Determine the (X, Y) coordinate at the center of the cell enclosing the given text.  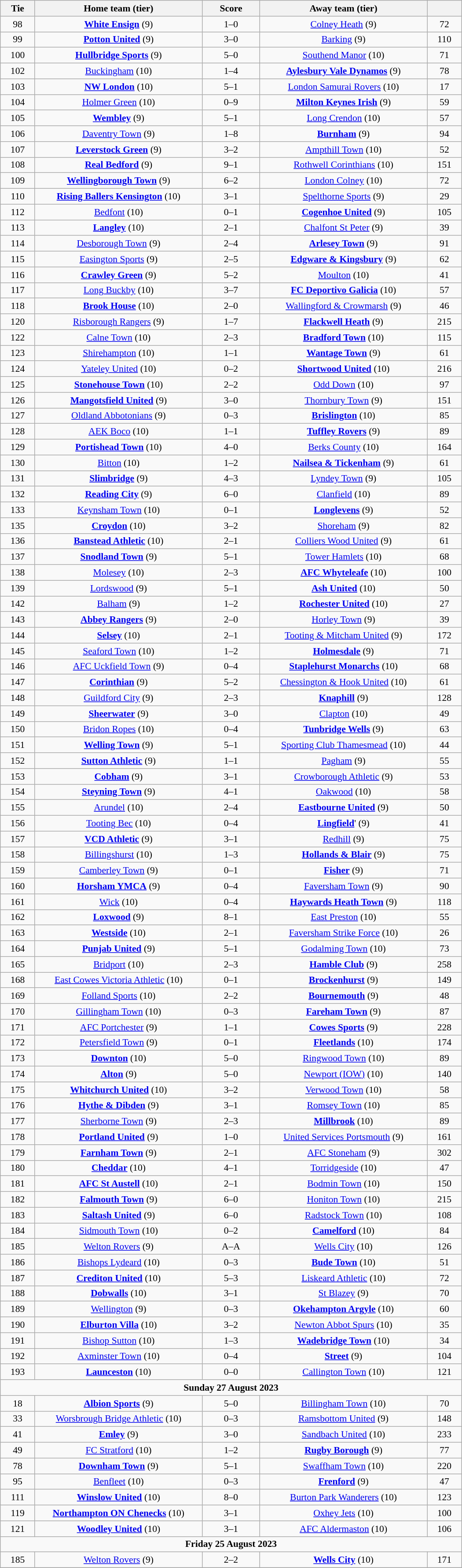
Flackwell Heath (9) (344, 322)
112 (18, 212)
Swaffham Town (10) (344, 1466)
157 (18, 839)
Clanfield (10) (344, 495)
188 (18, 1293)
1–4 (231, 71)
Wantage Town (9) (344, 353)
Callington Town (10) (344, 1372)
168 (18, 980)
120 (18, 322)
Horsham YMCA (9) (118, 886)
Rising Ballers Kensington (10) (118, 197)
84 (444, 1231)
AFC St Austell (10) (118, 1184)
1–8 (231, 134)
Dobwalls (10) (118, 1293)
124 (18, 369)
Whitchurch United (10) (118, 1090)
177 (18, 1121)
Score (231, 8)
Hamble Club (9) (344, 964)
White Ensign (9) (118, 24)
0–0 (231, 1372)
91 (444, 244)
Saltash United (9) (118, 1215)
Arundel (10) (118, 808)
4–3 (231, 479)
176 (18, 1106)
73 (444, 949)
Newport (IOW) (10) (344, 1074)
178 (18, 1137)
Clapton (10) (344, 714)
27 (444, 604)
Bishop Sutton (10) (118, 1341)
189 (18, 1309)
Wellingborough Town (9) (118, 181)
192 (18, 1356)
Bishops Lydeard (10) (118, 1262)
Oxhey Jets (10) (344, 1513)
60 (444, 1309)
163 (18, 933)
Haywards Heath Town (9) (344, 902)
Bitton (10) (118, 463)
122 (18, 337)
Street (9) (344, 1356)
116 (18, 275)
147 (18, 682)
Reading City (9) (118, 495)
107 (18, 150)
Gillingham Town (10) (118, 1011)
Billingshurst (10) (118, 855)
Rothwell Corinthians (10) (344, 165)
Berks County (10) (344, 447)
Redhill (9) (344, 839)
140 (444, 1074)
AEK Boco (10) (118, 432)
Fleetlands (10) (344, 1043)
Chessington & Hook United (10) (344, 682)
169 (18, 996)
87 (444, 1011)
5–3 (231, 1278)
Wick (10) (118, 902)
127 (18, 416)
Away team (tier) (344, 8)
183 (18, 1215)
Faversham Strike Force (10) (344, 933)
Godalming Town (10) (344, 949)
Ramsbottom United (9) (344, 1419)
62 (444, 259)
Slimbridge (9) (118, 479)
29 (444, 197)
Arlesey Town (9) (344, 244)
Chalfont St Peter (9) (344, 228)
Liskeard Athletic (10) (344, 1278)
9–1 (231, 165)
155 (18, 808)
Selsey (10) (118, 635)
135 (18, 526)
Loxwood (9) (118, 917)
Lordswood (9) (118, 588)
Sheerwater (9) (118, 714)
Woodley United (10) (118, 1529)
Shoreham (9) (344, 526)
Friday 25 August 2023 (231, 1544)
Holmesdale (9) (344, 651)
A–A (231, 1247)
Bude Town (10) (344, 1262)
Knaphill (9) (344, 698)
51 (444, 1262)
VCD Athletic (9) (118, 839)
Winslow United (10) (118, 1498)
Spelthorne Sports (9) (344, 197)
165 (18, 964)
Bodmin Town (10) (344, 1184)
193 (18, 1372)
44 (444, 745)
46 (444, 306)
Cobham (9) (118, 777)
Longlevens (9) (344, 510)
Corinthian (9) (118, 682)
East Preston (10) (344, 917)
33 (18, 1419)
Emley (9) (118, 1435)
Holmer Green (10) (118, 103)
184 (18, 1231)
Rugby Borough (9) (344, 1451)
Welling Town (9) (118, 745)
Long Buckby (10) (118, 290)
Cowes Sports (9) (344, 1027)
187 (18, 1278)
Sidmouth Town (10) (118, 1231)
Colliers Wood United (9) (344, 541)
Frenford (9) (344, 1482)
Guildford City (9) (118, 698)
133 (18, 510)
Real Bedford (9) (118, 165)
156 (18, 824)
18 (18, 1403)
158 (18, 855)
175 (18, 1090)
East Cowes Victoria Athletic (10) (118, 980)
Crediton United (10) (118, 1278)
St Blazey (9) (344, 1293)
Crowborough Athletic (9) (344, 777)
136 (18, 541)
160 (18, 886)
Sporting Club Thamesmead (10) (344, 745)
Wembley (9) (118, 118)
145 (18, 651)
Camelford (10) (344, 1231)
26 (444, 933)
Sunday 27 August 2023 (231, 1388)
4–0 (231, 447)
Honiton Town (10) (344, 1200)
Brockenhurst (9) (344, 980)
Desborough Town (9) (118, 244)
48 (444, 996)
6–2 (231, 181)
90 (444, 886)
Shirehampton (10) (118, 353)
Staplehurst Monarchs (10) (344, 667)
Folland Sports (10) (118, 996)
8–1 (231, 917)
Fisher (9) (344, 871)
144 (18, 635)
Odd Down (10) (344, 385)
Billingham Town (10) (344, 1403)
AFC Uckfield Town (9) (118, 667)
Verwood Town (10) (344, 1090)
77 (444, 1451)
Bedfont (10) (118, 212)
Burton Park Wanderers (10) (344, 1498)
Molesey (10) (118, 573)
99 (18, 40)
191 (18, 1341)
113 (18, 228)
Northampton ON Chenecks (10) (118, 1513)
17 (444, 87)
Hythe & Dibden (9) (118, 1106)
35 (444, 1325)
143 (18, 620)
139 (18, 588)
154 (18, 792)
132 (18, 495)
97 (444, 385)
82 (444, 526)
Ampthill Town (10) (344, 150)
102 (18, 71)
Falmouth Town (9) (118, 1200)
Bradford Town (10) (344, 337)
179 (18, 1153)
138 (18, 573)
258 (444, 964)
119 (18, 1513)
Moulton (10) (344, 275)
109 (18, 181)
AFC Portchester (9) (118, 1027)
Wallingford & Crowmarsh (9) (344, 306)
Easington Sports (9) (118, 259)
Downton (10) (118, 1059)
137 (18, 557)
Home team (tier) (118, 8)
Thornbury Town (9) (344, 400)
8–0 (231, 1498)
Faversham Town (9) (344, 886)
United Services Portsmouth (9) (344, 1137)
NW London (10) (118, 87)
Risborough Rangers (9) (118, 322)
Nailsea & Tickenham (9) (344, 463)
2–5 (231, 259)
0–9 (231, 103)
98 (18, 24)
94 (444, 134)
Bridport (10) (118, 964)
Tuffley Rovers (9) (344, 432)
Fareham Town (9) (344, 1011)
Portishead Town (10) (118, 447)
Abbey Rangers (9) (118, 620)
Worsbrough Bridge Athletic (10) (118, 1419)
Steyning Town (9) (118, 792)
Rochester United (10) (344, 604)
Burnham (9) (344, 134)
Stonehouse Town (10) (118, 385)
FC Stratford (10) (118, 1451)
AFC Whyteleafe (10) (344, 573)
Cheddar (10) (118, 1168)
1–7 (231, 322)
Southend Manor (10) (344, 55)
Launceston (10) (118, 1372)
181 (18, 1184)
153 (18, 777)
Calne Town (10) (118, 337)
142 (18, 604)
182 (18, 1200)
146 (18, 667)
130 (18, 463)
Punjab United (9) (118, 949)
Lingfield' (9) (344, 824)
Radstock Town (10) (344, 1215)
Leverstock Green (9) (118, 150)
53 (444, 777)
Edgware & Kingsbury (9) (344, 259)
Crawley Green (9) (118, 275)
34 (444, 1341)
Farnham Town (9) (118, 1153)
162 (18, 917)
Torridgeside (10) (344, 1168)
Millbrook (10) (344, 1121)
233 (444, 1435)
Aylesbury Vale Dynamos (9) (344, 71)
Barking (9) (344, 40)
Ringwood Town (10) (344, 1059)
95 (18, 1482)
Westside (10) (118, 933)
Newton Abbot Spurs (10) (344, 1325)
AFC Stoneham (9) (344, 1153)
111 (18, 1498)
63 (444, 729)
Bridon Ropes (10) (118, 729)
Cogenhoe United (9) (344, 212)
Sutton Athletic (9) (118, 761)
3–7 (231, 290)
129 (18, 447)
Oldland Abbotonians (9) (118, 416)
AFC Aldermaston (10) (344, 1529)
131 (18, 479)
Mangotsfield United (9) (118, 400)
216 (444, 369)
Horley Town (9) (344, 620)
59 (444, 103)
Sandbach United (10) (344, 1435)
Elburton Villa (10) (118, 1325)
Potton United (9) (118, 40)
Axminster Town (10) (118, 1356)
159 (18, 871)
Long Crendon (10) (344, 118)
Tower Hamlets (10) (344, 557)
170 (18, 1011)
Milton Keynes Irish (9) (344, 103)
Croydon (10) (118, 526)
Albion Sports (9) (118, 1403)
Seaford Town (10) (118, 651)
Tie (18, 8)
Romsey Town (10) (344, 1106)
Balham (9) (118, 604)
173 (18, 1059)
Wellington (9) (118, 1309)
Wadebridge Town (10) (344, 1341)
Eastbourne United (9) (344, 808)
Portland United (9) (118, 1137)
Daventry Town (9) (118, 134)
Buckingham (10) (118, 71)
220 (444, 1466)
Brook House (10) (118, 306)
103 (18, 87)
Colney Heath (9) (344, 24)
Bournemouth (9) (344, 996)
Langley (10) (118, 228)
Petersfield Town (9) (118, 1043)
Ash United (10) (344, 588)
114 (18, 244)
152 (18, 761)
Sherborne Town (9) (118, 1121)
London Samurai Rovers (10) (344, 87)
Yateley United (10) (118, 369)
Snodland Town (9) (118, 557)
190 (18, 1325)
Lyndey Town (9) (344, 479)
Oakwood (10) (344, 792)
125 (18, 385)
Camberley Town (9) (118, 871)
Shortwood United (10) (344, 369)
Tunbridge Wells (9) (344, 729)
Tooting & Mitcham United (9) (344, 635)
Brislington (10) (344, 416)
117 (18, 290)
Okehampton Argyle (10) (344, 1309)
Pagham (9) (344, 761)
Alton (9) (118, 1074)
186 (18, 1262)
302 (444, 1153)
180 (18, 1168)
Benfleet (10) (118, 1482)
FC Deportivo Galicia (10) (344, 290)
228 (444, 1027)
Banstead Athletic (10) (118, 541)
London Colney (10) (344, 181)
Hullbridge Sports (9) (118, 55)
Downham Town (9) (118, 1466)
Hollands & Blair (9) (344, 855)
Keynsham Town (10) (118, 510)
Tooting Bec (10) (118, 824)
